Pinpoint the cell where the given text exists, returning its [X, Y] midpoint coordinate. 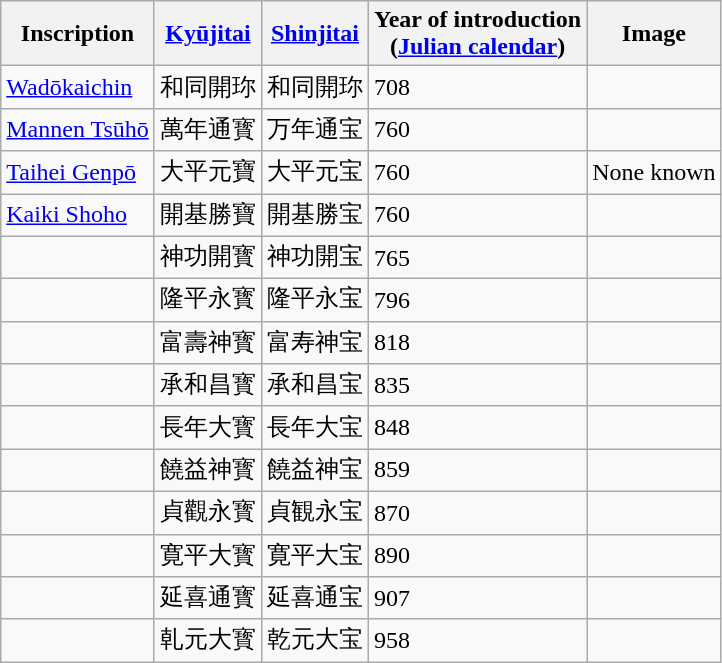
Kaiki Shoho [78, 216]
延喜通宝 [314, 598]
神功開寳 [208, 258]
承和昌寳 [208, 386]
870 [477, 512]
長年大寳 [208, 428]
708 [477, 88]
Wadōkaichin [78, 88]
796 [477, 300]
Year of introduction(Julian calendar) [477, 34]
958 [477, 640]
Taihei Genpō [78, 172]
Image [654, 34]
848 [477, 428]
907 [477, 598]
寛平大寳 [208, 556]
富壽神寳 [208, 342]
890 [477, 556]
大平元寶 [208, 172]
乹元大寳 [208, 640]
富寿神宝 [314, 342]
貞觀永寳 [208, 512]
隆平永宝 [314, 300]
大平元宝 [314, 172]
萬年通寳 [208, 130]
乾元大宝 [314, 640]
765 [477, 258]
Inscription [78, 34]
寛平大宝 [314, 556]
Shinjitai [314, 34]
Mannen Tsūhō [78, 130]
818 [477, 342]
承和昌宝 [314, 386]
万年通宝 [314, 130]
饒益神寳 [208, 470]
None known [654, 172]
神功開宝 [314, 258]
隆平永寳 [208, 300]
延喜通寳 [208, 598]
835 [477, 386]
859 [477, 470]
饒益神宝 [314, 470]
貞観永宝 [314, 512]
Kyūjitai [208, 34]
開基勝寶 [208, 216]
長年大宝 [314, 428]
開基勝宝 [314, 216]
